Find where the given text appears and provide that cell's center as [X, Y] coordinate. 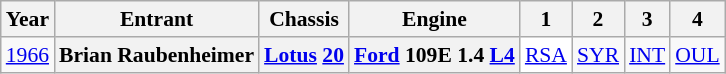
1 [546, 19]
1966 [28, 55]
Year [28, 19]
Ford 109E 1.4 L4 [434, 55]
OUL [697, 55]
Engine [434, 19]
Chassis [304, 19]
SYR [598, 55]
RSA [546, 55]
4 [697, 19]
2 [598, 19]
Lotus 20 [304, 55]
3 [647, 19]
Entrant [156, 19]
INT [647, 55]
Brian Raubenheimer [156, 55]
